Return the [X, Y] coordinate for the center point of the cell that contains the specified text.  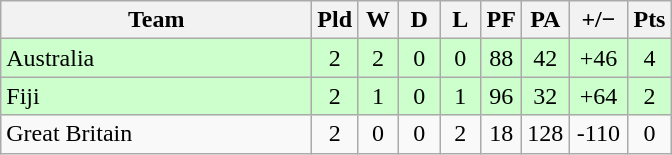
Pld [335, 20]
4 [650, 58]
32 [546, 96]
18 [502, 134]
-110 [598, 134]
Australia [156, 58]
88 [502, 58]
+/− [598, 20]
W [378, 20]
PF [502, 20]
Fiji [156, 96]
96 [502, 96]
Pts [650, 20]
+46 [598, 58]
PA [546, 20]
128 [546, 134]
Team [156, 20]
Great Britain [156, 134]
+64 [598, 96]
L [460, 20]
D [420, 20]
42 [546, 58]
